Identify which cell holds the provided text, then report its [x, y] central coordinate. 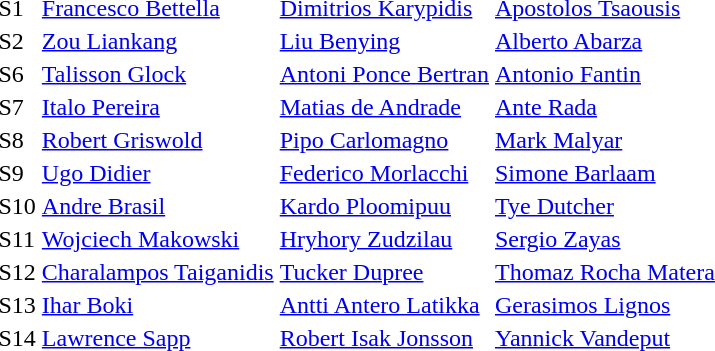
Tucker Dupree [384, 272]
Liu Benying [384, 41]
Antti Antero Latikka [384, 305]
Ugo Didier [158, 173]
Antoni Ponce Bertran [384, 74]
Ihar Boki [158, 305]
Talisson Glock [158, 74]
Robert Griswold [158, 140]
Charalampos Taiganidis [158, 272]
Kardo Ploomipuu [384, 206]
Pipo Carlomagno [384, 140]
Italo Pereira [158, 107]
Federico Morlacchi [384, 173]
Hryhory Zudzilau [384, 239]
Matias de Andrade [384, 107]
Andre Brasil [158, 206]
Zou Liankang [158, 41]
Wojciech Makowski [158, 239]
